Identify which cell holds the provided text, then report its (x, y) central coordinate. 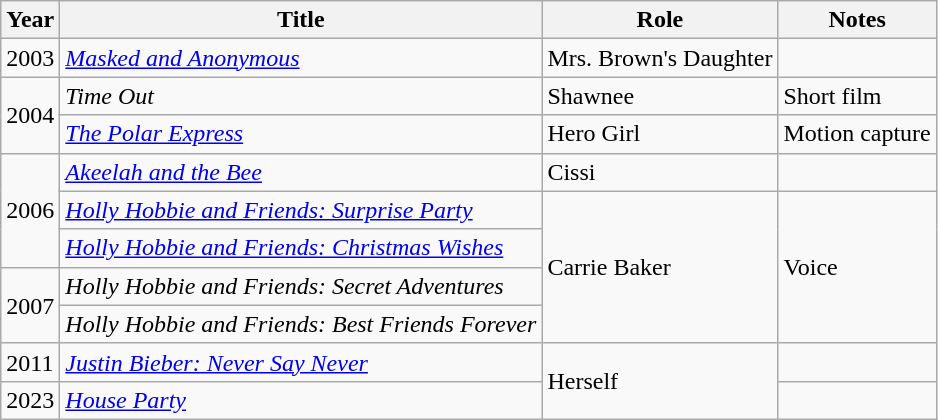
Year (30, 20)
Notes (857, 20)
2023 (30, 400)
Time Out (301, 96)
Shawnee (660, 96)
Cissi (660, 172)
Justin Bieber: Never Say Never (301, 362)
2007 (30, 305)
2004 (30, 115)
Hero Girl (660, 134)
Holly Hobbie and Friends: Best Friends Forever (301, 324)
Akeelah and the Bee (301, 172)
2011 (30, 362)
Mrs. Brown's Daughter (660, 58)
2003 (30, 58)
Herself (660, 381)
Holly Hobbie and Friends: Surprise Party (301, 210)
Short film (857, 96)
Carrie Baker (660, 267)
Holly Hobbie and Friends: Secret Adventures (301, 286)
Role (660, 20)
Holly Hobbie and Friends: Christmas Wishes (301, 248)
Voice (857, 267)
Motion capture (857, 134)
Masked and Anonymous (301, 58)
2006 (30, 210)
House Party (301, 400)
Title (301, 20)
The Polar Express (301, 134)
